Capture the cell that displays the provided text and extract its (X, Y) central coordinate. 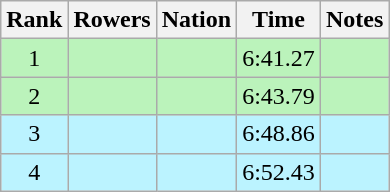
4 (34, 172)
Time (279, 20)
3 (34, 134)
6:52.43 (279, 172)
Notes (354, 20)
2 (34, 96)
Rank (34, 20)
Rowers (112, 20)
6:41.27 (279, 58)
6:43.79 (279, 96)
Nation (196, 20)
6:48.86 (279, 134)
1 (34, 58)
